Determine the [x, y] coordinate at the center of the cell enclosing the given text.  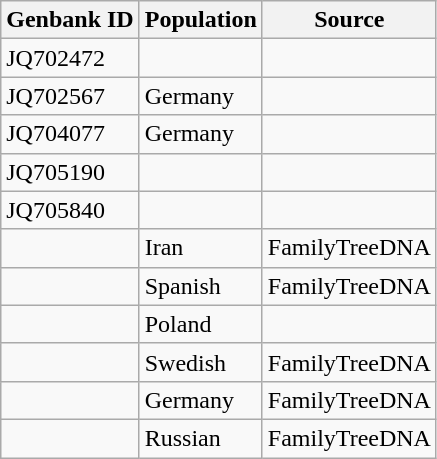
JQ705840 [70, 210]
JQ702567 [70, 96]
Russian [200, 438]
JQ704077 [70, 134]
Source [349, 20]
Poland [200, 324]
Genbank ID [70, 20]
JQ705190 [70, 172]
Spanish [200, 286]
JQ702472 [70, 58]
Iran [200, 248]
Population [200, 20]
Swedish [200, 362]
